Find where the given text appears and provide that cell's center as [X, Y] coordinate. 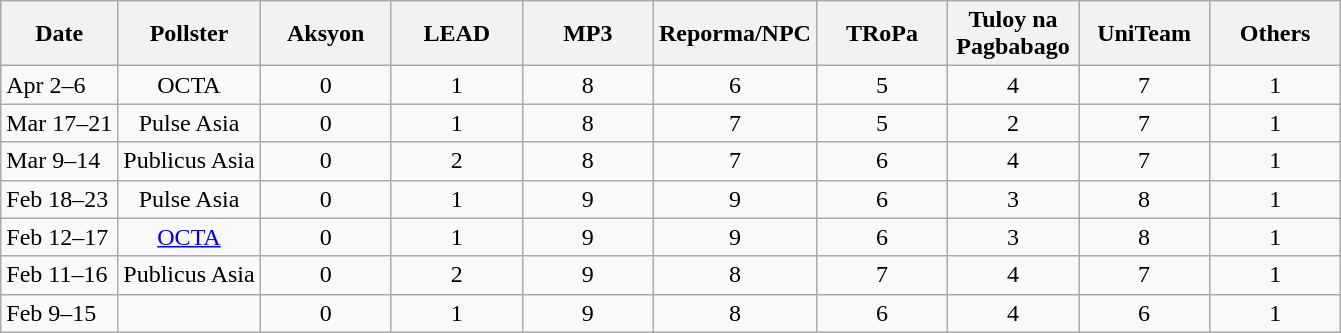
MP3 [588, 34]
Aksyon [326, 34]
Apr 2–6 [60, 85]
Feb 18–23 [60, 199]
Mar 17–21 [60, 123]
LEAD [456, 34]
Reporma/NPC [734, 34]
Feb 12–17 [60, 237]
Tuloy na Pagbabago [1012, 34]
Mar 9–14 [60, 161]
TRoPa [882, 34]
Date [60, 34]
UniTeam [1144, 34]
Others [1276, 34]
Pollster [189, 34]
Feb 9–15 [60, 313]
Feb 11–16 [60, 275]
